Return (x, y) of the center of cell containing provided text 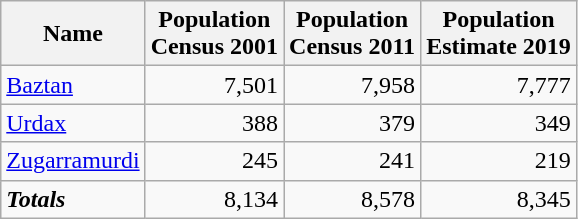
349 (499, 123)
PopulationCensus 2011 (352, 34)
Totals (73, 199)
Baztan (73, 85)
245 (214, 161)
7,777 (499, 85)
Zugarramurdi (73, 161)
219 (499, 161)
379 (352, 123)
Urdax (73, 123)
7,958 (352, 85)
Name (73, 34)
8,134 (214, 199)
388 (214, 123)
PopulationCensus 2001 (214, 34)
7,501 (214, 85)
PopulationEstimate 2019 (499, 34)
8,345 (499, 199)
8,578 (352, 199)
241 (352, 161)
